Pinpoint the cell where the given text exists, returning its (X, Y) midpoint coordinate. 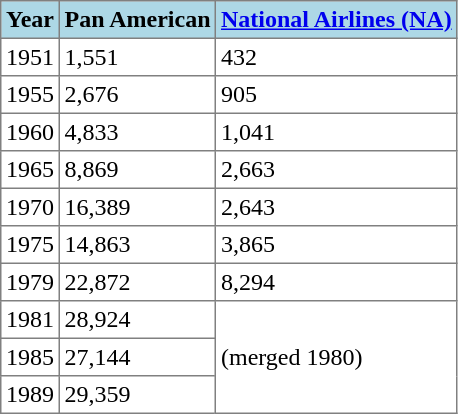
28,924 (137, 320)
4,833 (137, 132)
16,389 (137, 207)
2,643 (336, 207)
1951 (30, 57)
Pan American (137, 20)
2,676 (137, 95)
905 (336, 95)
14,863 (137, 245)
1981 (30, 320)
8,869 (137, 170)
(merged 1980) (336, 357)
1985 (30, 357)
1979 (30, 282)
8,294 (336, 282)
3,865 (336, 245)
1975 (30, 245)
432 (336, 57)
27,144 (137, 357)
2,663 (336, 170)
National Airlines (NA) (336, 20)
1,551 (137, 57)
1965 (30, 170)
29,359 (137, 395)
1989 (30, 395)
1955 (30, 95)
1960 (30, 132)
1970 (30, 207)
22,872 (137, 282)
Year (30, 20)
1,041 (336, 132)
